Return [X, Y] of the center of cell containing provided text 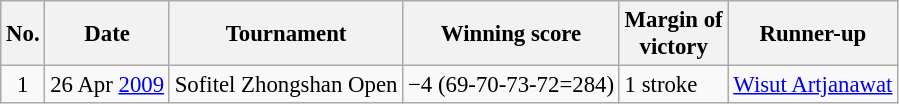
1 [23, 85]
Sofitel Zhongshan Open [286, 85]
Runner-up [813, 34]
−4 (69-70-73-72=284) [512, 85]
No. [23, 34]
Date [107, 34]
Tournament [286, 34]
Margin ofvictory [674, 34]
26 Apr 2009 [107, 85]
Wisut Artjanawat [813, 85]
1 stroke [674, 85]
Winning score [512, 34]
